Extract the [X, Y] coordinate from the center of the cell holding the provided text.  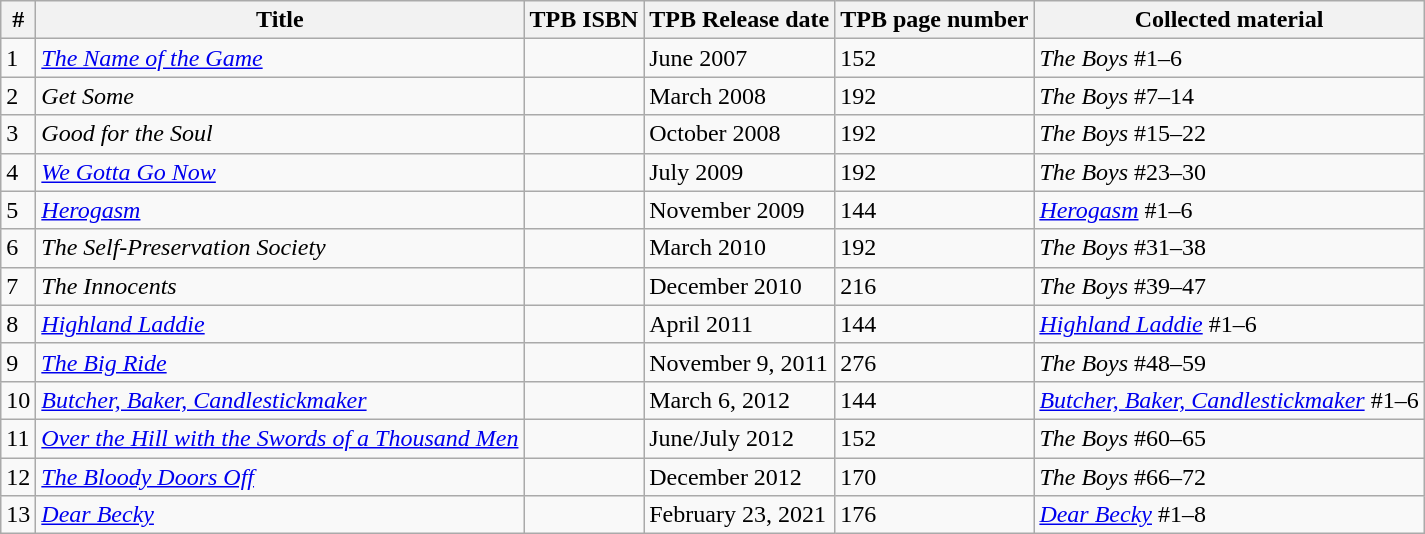
Herogasm #1–6 [1229, 210]
March 6, 2012 [740, 400]
Over the Hill with the Swords of a Thousand Men [280, 438]
March 2010 [740, 248]
Herogasm [280, 210]
December 2012 [740, 477]
9 [18, 362]
3 [18, 134]
7 [18, 286]
November 2009 [740, 210]
The Boys #7–14 [1229, 96]
December 2010 [740, 286]
1 [18, 58]
Title [280, 20]
170 [934, 477]
TPB Release date [740, 20]
4 [18, 172]
The Boys #31–38 [1229, 248]
TPB page number [934, 20]
Butcher, Baker, Candlestickmaker [280, 400]
Dear Becky #1–8 [1229, 515]
Highland Laddie [280, 324]
TPB ISBN [584, 20]
Butcher, Baker, Candlestickmaker #1–6 [1229, 400]
176 [934, 515]
2 [18, 96]
Good for the Soul [280, 134]
The Boys #15–22 [1229, 134]
We Gotta Go Now [280, 172]
November 9, 2011 [740, 362]
The Boys #23–30 [1229, 172]
The Name of the Game [280, 58]
The Boys #39–47 [1229, 286]
8 [18, 324]
Highland Laddie #1–6 [1229, 324]
# [18, 20]
13 [18, 515]
The Innocents [280, 286]
The Big Ride [280, 362]
The Boys #66–72 [1229, 477]
5 [18, 210]
10 [18, 400]
February 23, 2021 [740, 515]
The Bloody Doors Off [280, 477]
June 2007 [740, 58]
The Boys #48–59 [1229, 362]
Collected material [1229, 20]
Dear Becky [280, 515]
June/July 2012 [740, 438]
11 [18, 438]
216 [934, 286]
6 [18, 248]
July 2009 [740, 172]
12 [18, 477]
The Boys #60–65 [1229, 438]
October 2008 [740, 134]
Get Some [280, 96]
April 2011 [740, 324]
276 [934, 362]
The Boys #1–6 [1229, 58]
The Self-Preservation Society [280, 248]
March 2008 [740, 96]
